Capture the cell that displays the provided text and extract its [X, Y] central coordinate. 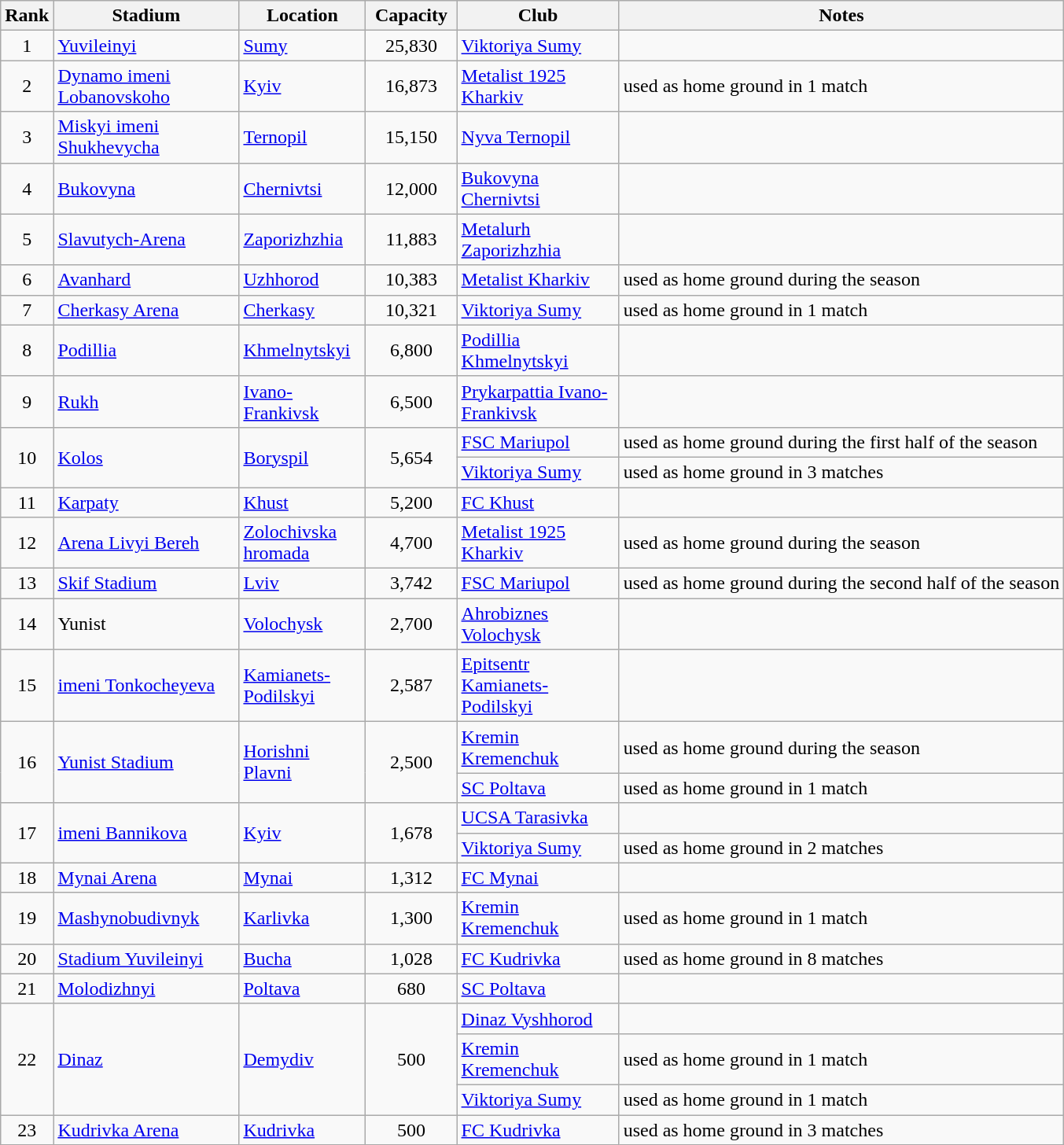
2 [27, 87]
Mynai [302, 878]
Dinaz [146, 1058]
1,300 [411, 919]
Podillia Khmelnytskyi [538, 351]
9 [27, 401]
Karpaty [146, 503]
21 [27, 989]
Podillia [146, 351]
25,830 [411, 46]
Bucha [302, 959]
Yunist [146, 624]
Dinaz Vyshhorod [538, 1018]
10,383 [411, 280]
5 [27, 239]
UCSA Tarasivka [538, 818]
10 [27, 457]
13 [27, 584]
used as home ground in 8 matches [841, 959]
16 [27, 763]
Metalist Kharkiv [538, 280]
Nyva Ternopil [538, 137]
4,700 [411, 543]
Capacity [411, 16]
Stadium [146, 16]
6,500 [411, 401]
Kamianets-Podilskyi [302, 686]
Ivano-Frankivsk [302, 401]
Yunist Stadium [146, 763]
Mashynobudivnyk [146, 919]
Skif Stadium [146, 584]
Demydiv [302, 1058]
Khust [302, 503]
Kolos [146, 457]
4 [27, 189]
Poltava [302, 989]
Zolochivska hromada [302, 543]
used as home ground during the second half of the season [841, 584]
Ternopil [302, 137]
2,587 [411, 686]
2,700 [411, 624]
15,150 [411, 137]
Stadium Yuvileinyi [146, 959]
10,321 [411, 310]
14 [27, 624]
Metalurh Zaporizhzhia [538, 239]
19 [27, 919]
Bukovyna [146, 189]
used as home ground in 2 matches [841, 848]
Boryspil [302, 457]
5,200 [411, 503]
6,800 [411, 351]
Club [538, 16]
Uzhhorod [302, 280]
5,654 [411, 457]
23 [27, 1130]
Chernivtsi [302, 189]
Lviv [302, 584]
Yuvileinyi [146, 46]
18 [27, 878]
Cherkasy [302, 310]
16,873 [411, 87]
Kudrivka [302, 1130]
Horishni Plavni [302, 763]
20 [27, 959]
Avanhard [146, 280]
Miskyi imeni Shukhevycha [146, 137]
Karlivka [302, 919]
FC Khust [538, 503]
1,678 [411, 833]
Epitsentr Kamianets-Podilskyi [538, 686]
imeni Tonkocheyeva [146, 686]
Rank [27, 16]
Location [302, 16]
Ahrobiznes Volochysk [538, 624]
680 [411, 989]
3,742 [411, 584]
1,312 [411, 878]
FC Mynai [538, 878]
7 [27, 310]
Cherkasy Arena [146, 310]
Slavutych-Arena [146, 239]
1,028 [411, 959]
Bukovyna Chernivtsi [538, 189]
imeni Bannikova [146, 833]
17 [27, 833]
11,883 [411, 239]
8 [27, 351]
1 [27, 46]
Arena Livyi Bereh [146, 543]
Dynamo imeni Lobanovskoho [146, 87]
Prykarpattia Ivano-Frankivsk [538, 401]
Kudrivka Arena [146, 1130]
3 [27, 137]
12 [27, 543]
Volochysk [302, 624]
Rukh [146, 401]
11 [27, 503]
Mynai Arena [146, 878]
Zaporizhzhia [302, 239]
Notes [841, 16]
used as home ground during the first half of the season [841, 442]
Khmelnytskyi [302, 351]
6 [27, 280]
Sumy [302, 46]
12,000 [411, 189]
15 [27, 686]
2,500 [411, 763]
22 [27, 1058]
Molodizhnyi [146, 989]
